Find where the given text appears and provide that cell's center as [x, y] coordinate. 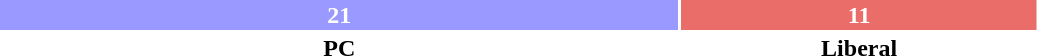
21 [339, 15]
11 [858, 15]
